Output the [X, Y] coordinate of the center of the cell containing the given text.  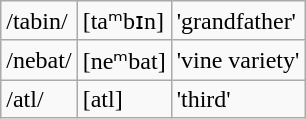
'grandfather' [238, 21]
/atl/ [39, 99]
'third' [238, 99]
'vine variety' [238, 60]
[atl] [124, 99]
[neᵐbat] [124, 60]
/nebat/ [39, 60]
[taᵐbɪn] [124, 21]
/tabin/ [39, 21]
